Return the [X, Y] coordinate for the center point of the cell that contains the specified text.  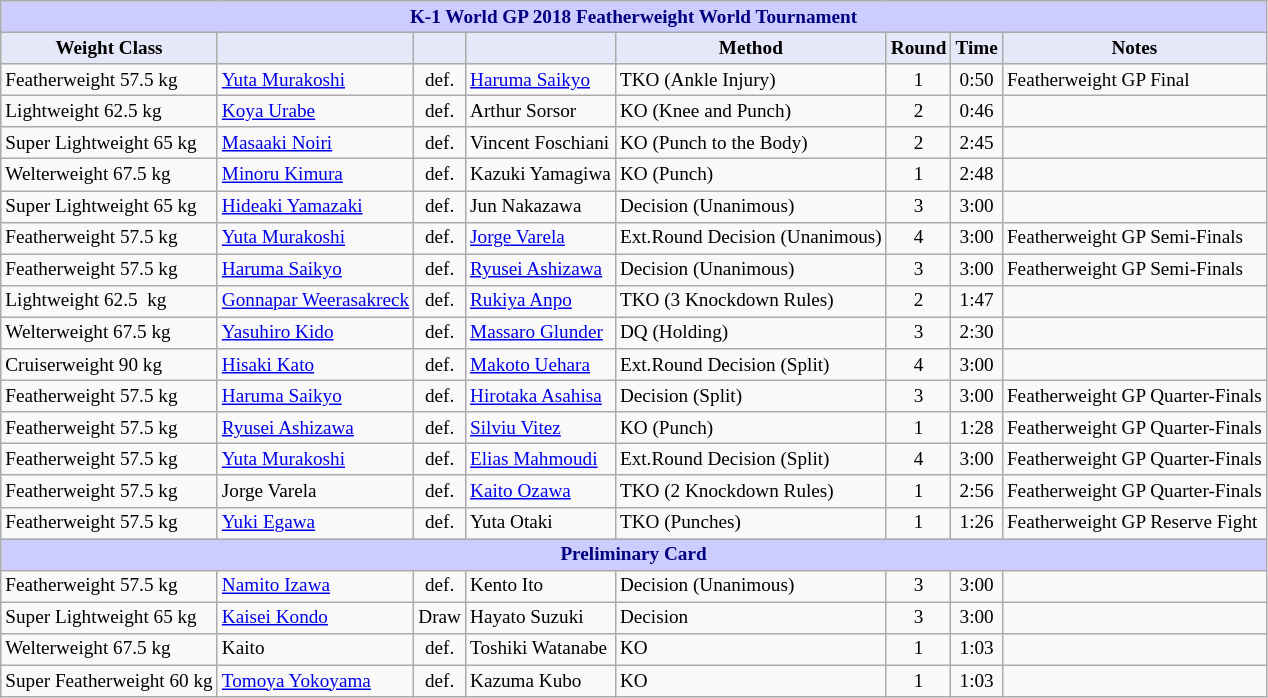
TKO (3 Knockdown Rules) [750, 301]
Kaito Ozawa [540, 491]
Masaaki Noiri [315, 143]
Hayato Suzuki [540, 618]
TKO (Punches) [750, 523]
Notes [1134, 48]
Silviu Vitez [540, 428]
KO (Punch to the Body) [750, 143]
0:50 [976, 80]
Super Featherweight 60 kg [110, 681]
Ext.Round Decision (Unanimous) [750, 238]
0:46 [976, 111]
Decision (Split) [750, 396]
Makoto Uehara [540, 365]
Namito Izawa [315, 586]
Jun Nakazawa [540, 206]
Minoru Kimura [315, 175]
Featherweight GP Final [1134, 80]
Hirotaka Asahisa [540, 396]
Yasuhiro Kido [315, 333]
Hisaki Kato [315, 365]
Vincent Foschiani [540, 143]
Arthur Sorsor [540, 111]
Gonnapar Weerasakreck [315, 301]
Preliminary Card [634, 554]
Round [918, 48]
Elias Mahmoudi [540, 460]
2:56 [976, 491]
TKO (Ankle Injury) [750, 80]
1:26 [976, 523]
DQ (Holding) [750, 333]
2:30 [976, 333]
2:48 [976, 175]
TKO (2 Knockdown Rules) [750, 491]
Method [750, 48]
1:28 [976, 428]
Hideaki Yamazaki [315, 206]
K-1 World GP 2018 Featherweight World Tournament [634, 17]
Kaisei Kondo [315, 618]
Massaro Glunder [540, 333]
2:45 [976, 143]
KO (Knee and Punch) [750, 111]
Time [976, 48]
Kazuki Yamagiwa [540, 175]
1:47 [976, 301]
Decision [750, 618]
Draw [440, 618]
Rukiya Anpo [540, 301]
Cruiserweight 90 kg [110, 365]
Featherweight GP Reserve Fight [1134, 523]
Kaito [315, 649]
Kazuma Kubo [540, 681]
Yuki Egawa [315, 523]
Weight Class [110, 48]
Yuta Otaki [540, 523]
Kento Ito [540, 586]
Toshiki Watanabe [540, 649]
Koya Urabe [315, 111]
Tomoya Yokoyama [315, 681]
